Output the [x, y] coordinate of the center of the cell containing the given text.  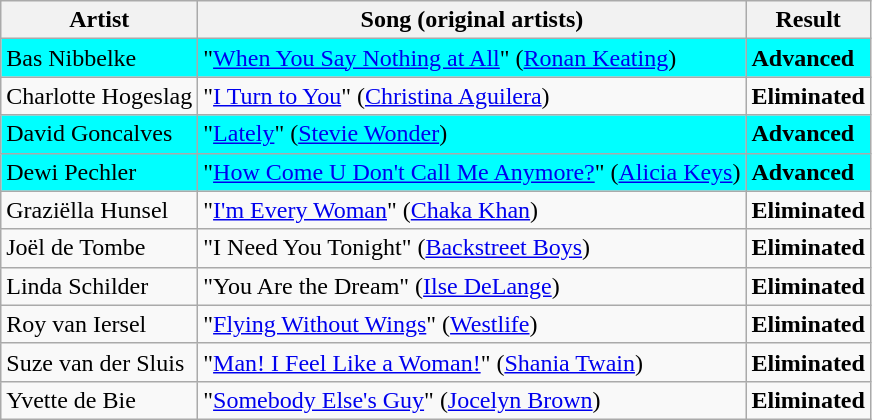
"When You Say Nothing at All" (Ronan Keating) [472, 58]
Joël de Tombe [100, 248]
Bas Nibbelke [100, 58]
Roy van Iersel [100, 324]
"Somebody Else's Guy" (Jocelyn Brown) [472, 400]
"How Come U Don't Call Me Anymore?" (Alicia Keys) [472, 172]
"Man! I Feel Like a Woman!" (Shania Twain) [472, 362]
Song (original artists) [472, 20]
"I'm Every Woman" (Chaka Khan) [472, 210]
Result [808, 20]
Suze van der Sluis [100, 362]
"I Turn to You" (Christina Aguilera) [472, 96]
Dewi Pechler [100, 172]
"I Need You Tonight" (Backstreet Boys) [472, 248]
Linda Schilder [100, 286]
Charlotte Hogeslag [100, 96]
"Lately" (Stevie Wonder) [472, 134]
David Goncalves [100, 134]
Yvette de Bie [100, 400]
Artist [100, 20]
"You Are the Dream" (Ilse DeLange) [472, 286]
"Flying Without Wings" (Westlife) [472, 324]
Graziëlla Hunsel [100, 210]
